From the cell containing the given text, extract its center point as (x, y) coordinate. 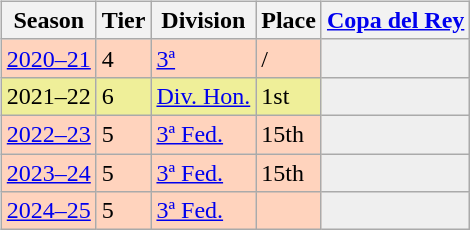
Tier (124, 20)
2022–23 (48, 134)
2020–21 (48, 58)
3ª (204, 58)
Place (289, 20)
2024–25 (48, 211)
Division (204, 20)
1st (289, 96)
4 (124, 58)
2021–22 (48, 96)
/ (289, 58)
Season (48, 20)
2023–24 (48, 173)
6 (124, 96)
Copa del Rey (395, 20)
Div. Hon. (204, 96)
